Determine the [X, Y] coordinate at the center of the cell enclosing the given text.  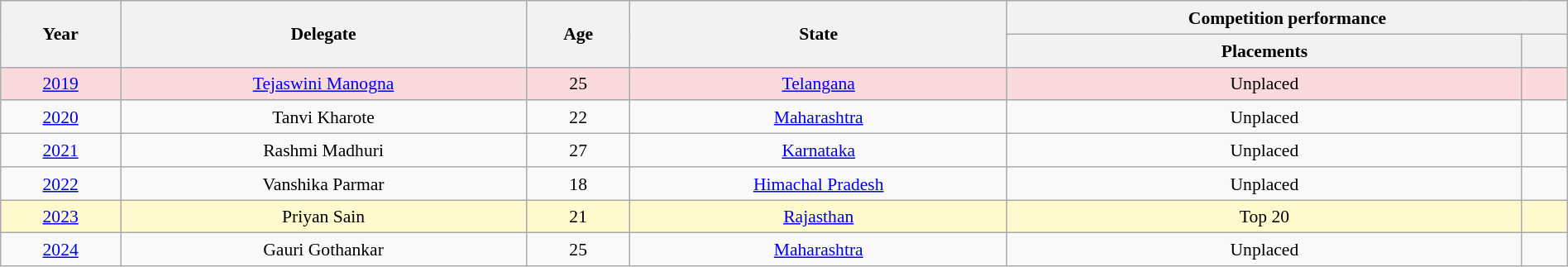
2019 [61, 83]
Gauri Gothankar [324, 250]
Rajasthan [819, 217]
Tanvi Kharote [324, 117]
Rashmi Madhuri [324, 150]
2023 [61, 217]
27 [579, 150]
Competition performance [1288, 17]
2024 [61, 250]
2021 [61, 150]
2020 [61, 117]
Top 20 [1264, 217]
2022 [61, 184]
Himachal Pradesh [819, 184]
Telangana [819, 83]
22 [579, 117]
Tejaswini Manogna [324, 83]
Karnataka [819, 150]
18 [579, 184]
Year [61, 34]
Vanshika Parmar [324, 184]
Priyan Sain [324, 217]
Placements [1264, 50]
State [819, 34]
21 [579, 217]
Delegate [324, 34]
Age [579, 34]
